Locate the cell with the specified text and output its (X, Y) center coordinate. 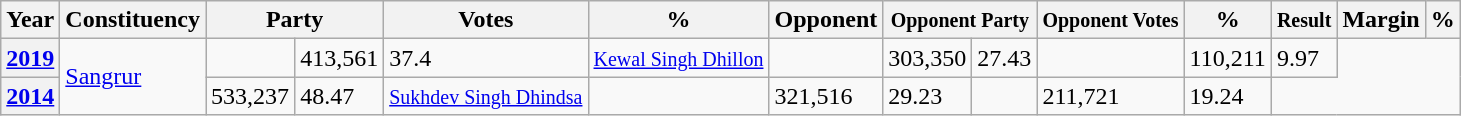
Opponent Votes (1110, 20)
Party (295, 20)
29.23 (928, 96)
19.24 (1228, 96)
Opponent Party (960, 20)
110,211 (1228, 58)
2014 (30, 96)
321,516 (826, 96)
Opponent (826, 20)
2019 (30, 58)
Margin (1381, 20)
48.47 (340, 96)
37.4 (486, 58)
303,350 (928, 58)
533,237 (250, 96)
Constituency (133, 20)
413,561 (340, 58)
9.97 (1304, 58)
27.43 (1004, 58)
Sangrur (133, 77)
Sukhdev Singh Dhindsa (486, 96)
211,721 (1110, 96)
Year (30, 20)
Kewal Singh Dhillon (678, 58)
Result (1304, 20)
Votes (486, 20)
